Output the (X, Y) coordinate of the center of the cell containing the given text.  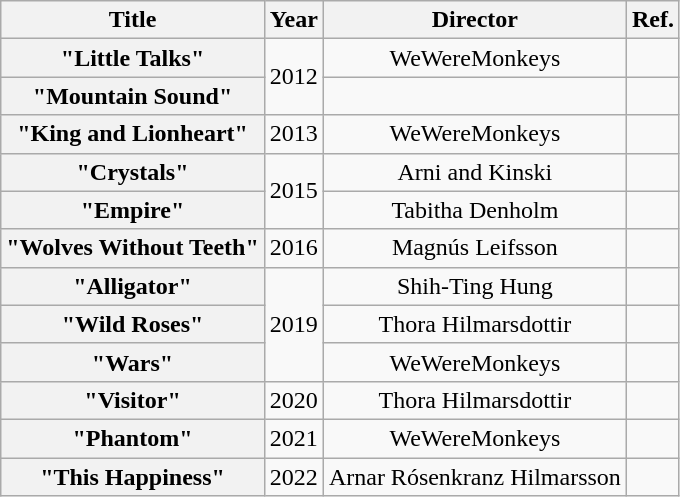
Tabitha Denholm (474, 210)
"King and Lionheart" (133, 134)
"Mountain Sound" (133, 96)
Year (294, 20)
"Wild Roses" (133, 324)
2021 (294, 438)
Director (474, 20)
Magnús Leifsson (474, 248)
"Little Talks" (133, 58)
"Phantom" (133, 438)
"Alligator" (133, 286)
Shih-Ting Hung (474, 286)
"Crystals" (133, 172)
2019 (294, 324)
2020 (294, 400)
"Wars" (133, 362)
2013 (294, 134)
"This Happiness" (133, 477)
2015 (294, 191)
Title (133, 20)
"Visitor" (133, 400)
"Wolves Without Teeth" (133, 248)
"Empire" (133, 210)
2022 (294, 477)
Arnar Rósenkranz Hilmarsson (474, 477)
2012 (294, 77)
Ref. (652, 20)
Arni and Kinski (474, 172)
2016 (294, 248)
